Identify which cell holds the provided text, then report its (x, y) central coordinate. 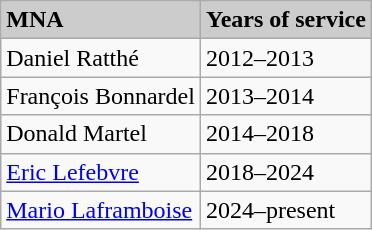
Mario Laframboise (101, 210)
2013–2014 (286, 96)
2024–present (286, 210)
Eric Lefebvre (101, 172)
2018–2024 (286, 172)
MNA (101, 20)
François Bonnardel (101, 96)
Years of service (286, 20)
Daniel Ratthé (101, 58)
2012–2013 (286, 58)
Donald Martel (101, 134)
2014–2018 (286, 134)
